Capture the cell that displays the provided text and extract its [x, y] central coordinate. 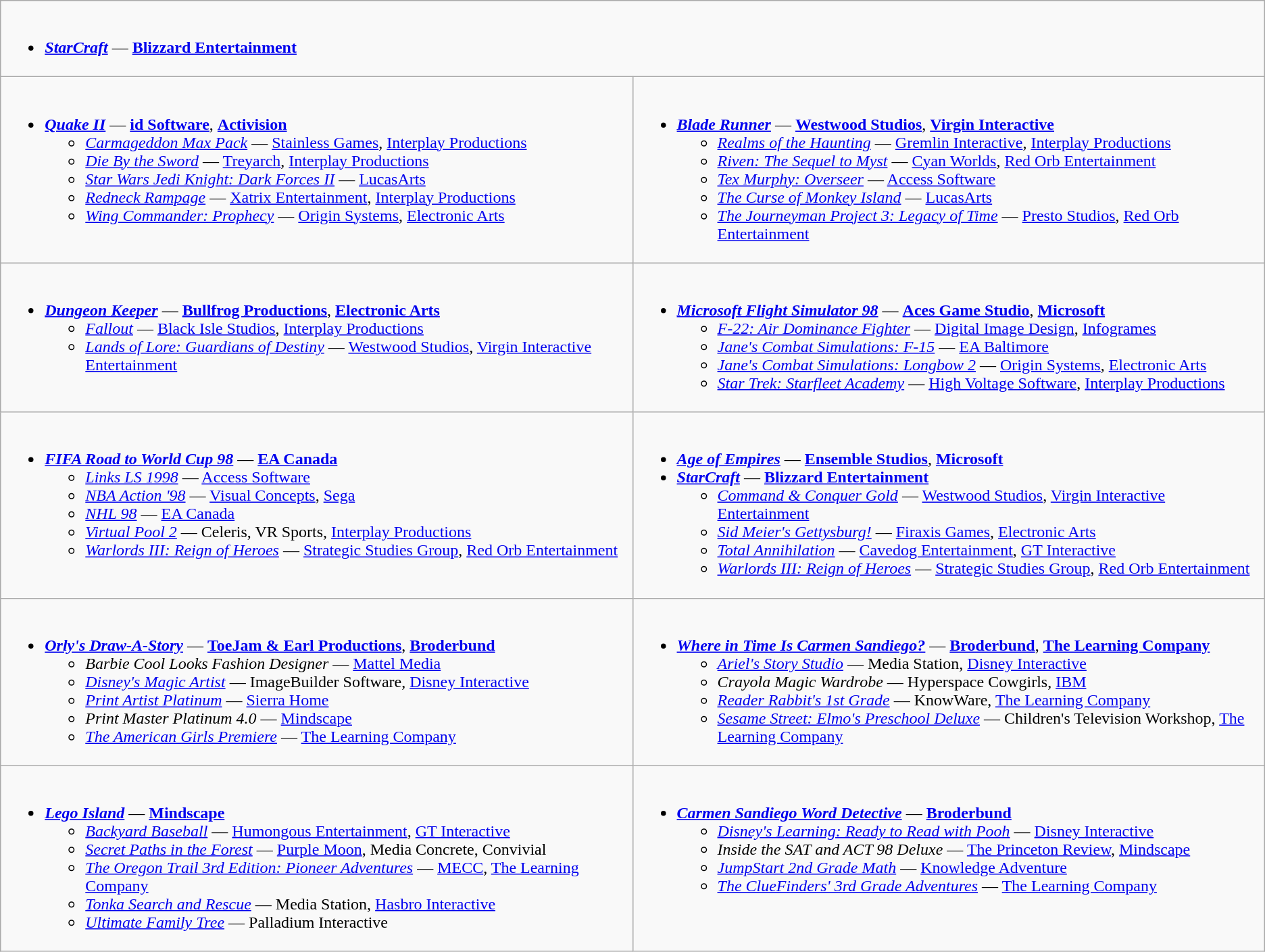
StarCraft — Blizzard Entertainment [632, 39]
